For the text-containing cell, return its midpoint in [x, y] coordinate format. 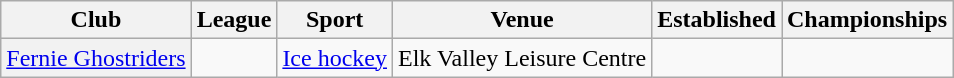
Championships [868, 20]
Fernie Ghostriders [96, 58]
Club [96, 20]
League [234, 20]
Sport [335, 20]
Established [717, 20]
Elk Valley Leisure Centre [522, 58]
Venue [522, 20]
Ice hockey [335, 58]
